Locate the cell with the specified text and output its (x, y) center coordinate. 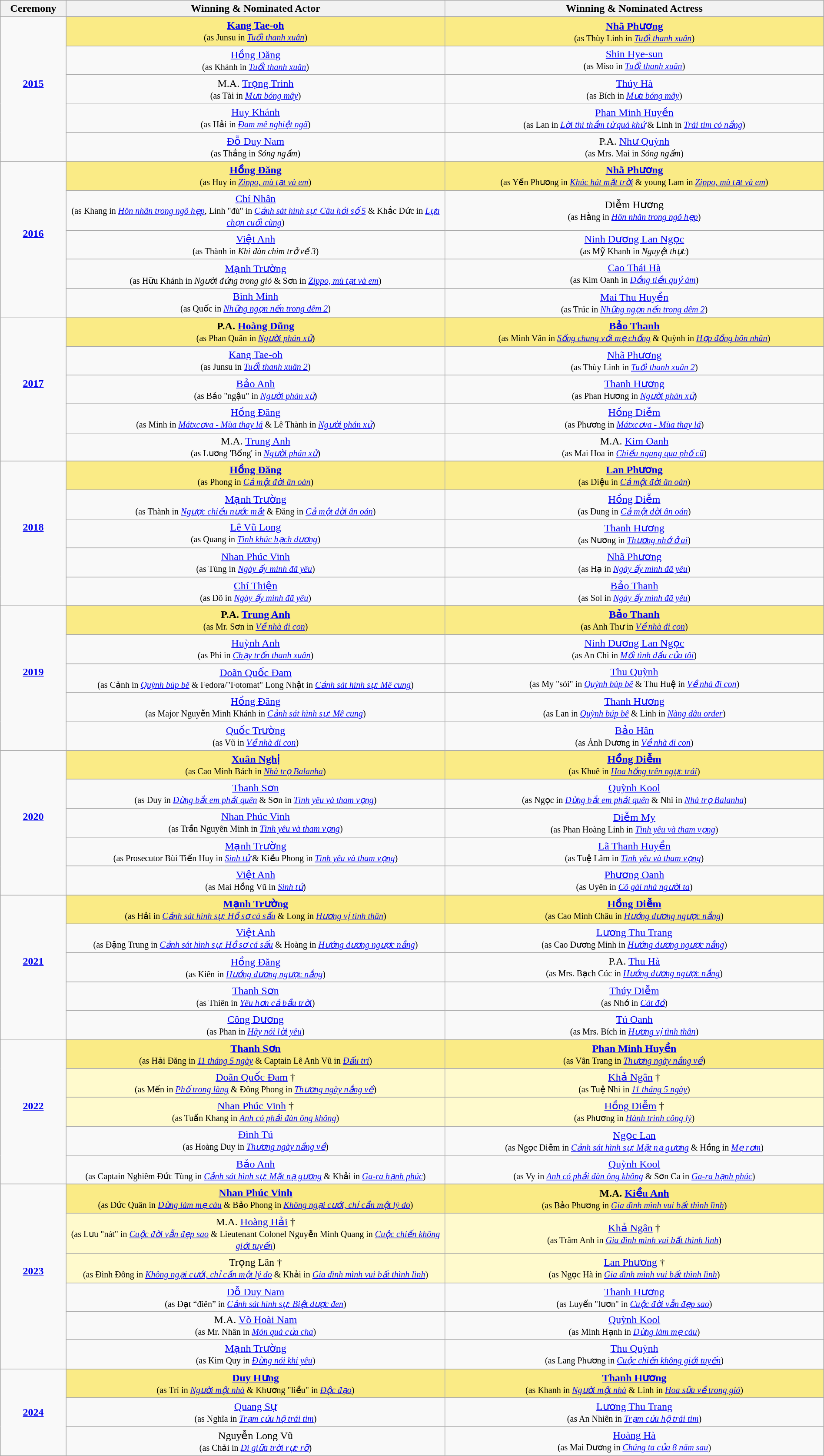
2022 (33, 1111)
Mạnh Trường (as Kim Quy in Đừng nói khi yêu) (256, 1355)
Thanh Hương (as Luyến "lươn" in Cuộc đời vẫn đẹp sao) (635, 1297)
Thanh Hương (as Lan in Quỳnh búp bê & Linh in Nàng dâu order) (635, 707)
Quang Sự (as Nghĩa in Trạm cứu hộ trái tim) (256, 1412)
Bảo Thanh (as Anh Thư in Về nhà đi con) (635, 620)
Nguyễn Long Vũ (as Chải in Đi giữa trời rực rỡ) (256, 1441)
Winning & Nominated Actress (635, 9)
P.A. Trung Anh (as Mr. Sơn in Về nhà đi con) (256, 620)
Chí Nhân (as Khang in Hôn nhân trong ngõ hẹp, Linh "đù" in Cảnh sát hình sự: Câu hỏi số 5 & Khắc Đức in Lựa chọn cuối cùng) (256, 210)
Kang Tae-oh (as Junsu in Tuổi thanh xuân) (256, 31)
Bảo Thanh (as Minh Vân in Sống chung với mẹ chồng & Quỳnh in Hợp đồng hôn nhân) (635, 332)
Tú Oanh (as Mrs. Bích in Hương vị tình thân) (635, 1025)
Phan Minh Huyền (as Lan in Lời thì thầm từ quá khứ & Linh in Trái tim có nắng) (635, 118)
Nhan Phúc Vinh (as Tùng in Ngày ấy mình đã yêu) (256, 562)
Mạnh Trường (as Thành in Ngược chiều nước mắt & Đăng in Cả một đời ân oán) (256, 505)
Phương Oanh (as Uyên in Cô gái nhà người ta) (635, 880)
Bảo Hân (as Ánh Dương in Về nhà đi con) (635, 736)
Trọng Lân † (as Đình Đông in Không ngại cưới, chỉ cần một lý do & Khải in Gia đình mình vui bất thình lình) (256, 1268)
Hồng Diễm † (as Phương in Hành trình công lý) (635, 1112)
Khả Ngân † (as Trâm Anh in Gia đình mình vui bất thình lình) (635, 1234)
Mai Thu Huyền (as Trúc in Những ngọn nến trong đêm 2) (635, 302)
Xuân Nghị (as Cao Minh Bách in Nhà trọ Balanha) (256, 765)
Huy Khánh (as Hải in Đam mê nghiệt ngã) (256, 118)
Bình Minh (as Quốc in Những ngọn nến trong đêm 2) (256, 302)
2020 (33, 823)
Việt Anh (as Thành in Khi đàn chim trở về 3) (256, 245)
Thúy Hà (as Bích in Mưa bóng mây) (635, 90)
Mạnh Trường (as Hải in Cảnh sát hình sự: Hồ sơ cá sấu & Long in Hương vị tình thân) (256, 910)
Thanh Sơn (as Hải Đăng in 11 tháng 5 ngày & Captain Lê Anh Vũ in Đấu trí) (256, 1054)
Hồng Đăng (as Major Nguyễn Minh Khánh in Cảnh sát hình sự: Mê cung) (256, 707)
2015 (33, 90)
Diễm Hương (as Hằng in Hôn nhân trong ngõ hẹp) (635, 210)
Hồng Đăng (as Kiên in Hướng dương ngược nắng) (256, 967)
Quốc Trường (as Vũ in Về nhà đi con) (256, 736)
Thu Quỳnh (as Lang Phương in Cuộc chiến không giới tuyến) (635, 1355)
Hoàng Hà (as Mai Dương in Chúng ta của 8 năm sau) (635, 1441)
Quỳnh Kool (as Ngọc in Đừng bắt em phải quên & Nhi in Nhà trọ Balanha) (635, 793)
Mạnh Trường (as Hữu Khánh in Người đứng trong gió & Sơn in Zippo, mù tạt và em) (256, 274)
Ngọc Lan (as Ngọc Diễm in Cảnh sát hình sự: Mặt nạ gương & Hồng in Mẹ rơm) (635, 1141)
Hồng Đăng (as Khánh in Tuổi thanh xuân) (256, 60)
Duy Hưng (as Trí in Người một nhà & Khương "liều" in Độc đạo) (256, 1383)
P.A. Hoàng Dũng (as Phan Quân in Người phán xử) (256, 332)
Thanh Hương (as Nương in Thương nhớ ở ai) (635, 534)
Shin Hye-sun (as Miso in Tuổi thanh xuân) (635, 60)
Nhã Phương (as Thùy Linh in Tuổi thanh xuân) (635, 31)
M.A. Trung Anh (as Lương 'Bổng' in Người phán xử) (256, 447)
Kang Tae-oh (as Junsu in Tuổi thanh xuân 2) (256, 361)
Phan Minh Huyền (as Vân Trang in Thương ngày nắng về) (635, 1054)
2017 (33, 389)
Bảo Anh (as Bảo "ngậu" in Người phán xử) (256, 389)
M.A. Võ Hoài Nam (as Mr. Nhân in Món quà của cha) (256, 1326)
Diễm My (as Phan Hoàng Linh in Tình yêu và tham vọng) (635, 823)
2021 (33, 967)
Thu Quỳnh (as My "sói" in Quỳnh búp bê & Thu Huệ in Về nhà đi con) (635, 678)
Nhã Phương (as Thùy Linh in Tuổi thanh xuân 2) (635, 361)
Mạnh Trường (as Prosecutor Bùi Tiến Huy in Sinh tử & Kiều Phong in Tình yêu và tham vọng) (256, 852)
Việt Anh (as Đặng Trung in Cảnh sát hình sự: Hồ sơ cá sấu & Hoàng in Hướng dương ngược nắng) (256, 939)
Quỳnh Kool (as Minh Hạnh in Đừng làm mẹ cáu) (635, 1326)
Huỳnh Anh (as Phi in Chạy trốn thanh xuân) (256, 649)
Hồng Diễm (as Cao Minh Châu in Hướng dương ngược nắng) (635, 910)
Thanh Hương (as Phan Hương in Người phán xử) (635, 389)
Lê Vũ Long (as Quang in Tình khúc bạch dương) (256, 534)
Khả Ngân † (as Tuệ Nhi in 11 tháng 5 ngày) (635, 1083)
Winning & Nominated Actor (256, 9)
Đỗ Duy Nam (as Đạt “điên” in Cảnh sát hình sự: Biệt dược đen) (256, 1297)
Chí Thiện (as Đô in Ngày ấy mình đã yêu) (256, 592)
2019 (33, 678)
Lan Phương (as Diệu in Cả một đời ân oán) (635, 475)
Thanh Sơn (as Duy in Đừng bắt em phải quên & Sơn in Tình yêu và tham vọng) (256, 793)
Nhã Phương (as Yến Phương in Khúc hát mặt trời & young Lam in Zippo, mù tạt và em) (635, 176)
2018 (33, 534)
Công Dương (as Phan in Hãy nói lời yêu) (256, 1025)
M.A. Kiều Anh (as Bảo Phương in Gia đình mình vui bất thình lình) (635, 1198)
Lan Phương † (as Ngọc Hà in Gia đình mình vui bất thình lình) (635, 1268)
M.A. Kim Oanh (as Mai Hoa in Chiều ngang qua phố cũ) (635, 447)
Ninh Dương Lan Ngọc (as Mỹ Khanh in Nguyệt thực) (635, 245)
Lã Thanh Huyền (as Tuệ Lâm in Tình yêu và tham vọng) (635, 852)
Quỳnh Kool (as Vy in Anh có phải đàn ông không & Sơn Ca in Ga-ra hạnh phúc) (635, 1170)
Bảo Thanh (as Sol in Ngày ấy mình đã yêu) (635, 592)
Hồng Đăng (as Huy in Zippo, mù tạt và em) (256, 176)
Đỗ Duy Nam (as Thắng in Sóng ngầm) (256, 147)
Lương Thu Trang (as Cao Dương Minh in Hướng dương ngược nắng) (635, 939)
Doãn Quốc Đam † (as Mến in Phố trong làng & Đông Phong in Thương ngày nắng về) (256, 1083)
Hồng Diễm (as Dung in Cả một đời ân oán) (635, 505)
Hồng Đăng (as Minh in Mátxcơva - Mùa thay lá & Lê Thành in Người phán xử) (256, 419)
Đình Tú (as Hoàng Duy in Thương ngày nắng về) (256, 1141)
Hồng Diễm (as Khuê in Hoa hồng trên ngực trái) (635, 765)
Bảo Anh (as Captain Nghiêm Đức Tùng in Cảnh sát hình sự: Mặt nạ gương & Khải in Ga-ra hạnh phúc) (256, 1170)
Nhan Phúc Vinh (as Đức Quân in Đừng làm mẹ cáu & Bảo Phong in Không ngại cưới, chỉ cần một lý do) (256, 1198)
Doãn Quốc Đam (as Cảnh in Quỳnh búp bê & Fedora/"Fotomat" Long Nhật in Cảnh sát hình sự: Mê cung) (256, 678)
Nhã Phương (as Hạ in Ngày ấy mình đã yêu) (635, 562)
Lương Thu Trang (as An Nhiên in Trạm cứu hộ trái tim) (635, 1412)
Cao Thái Hà (as Kim Oanh in Đồng tiền quỷ ám) (635, 274)
P.A. Như Quỳnh (as Mrs. Mai in Sóng ngầm) (635, 147)
Thanh Sơn (as Thiên in Yêu hơn cả bầu trời) (256, 996)
2024 (33, 1412)
2016 (33, 239)
2023 (33, 1277)
Thúy Diễm (as Nhớ in Cát đỏ) (635, 996)
M.A. Trọng Trinh (as Tài in Mưa bóng mây) (256, 90)
P.A. Thu Hà (as Mrs. Bạch Cúc in Hướng dương ngược nắng) (635, 967)
Ceremony (33, 9)
Nhan Phúc Vinh (as Trần Nguyên Minh in Tình yêu và tham vọng) (256, 823)
Việt Anh (as Mai Hồng Vũ in Sinh tử) (256, 880)
Ninh Dương Lan Ngọc (as An Chi in Mối tình đầu của tôi) (635, 649)
Hồng Diễm (as Phương in Mátxcơva - Mùa thay lá) (635, 419)
Thanh Hương (as Khanh in Người một nhà & Linh in Hoa sữa về trong gió) (635, 1383)
Nhan Phúc Vinh † (as Tuấn Khang in Anh có phải đàn ông không) (256, 1112)
M.A. Hoàng Hải † (as Lưu "nát" in Cuộc đời vẫn đẹp sao & Lieutenant Colonel Nguyễn Minh Quang in Cuộc chiến không giới tuyến) (256, 1234)
Hồng Đăng (as Phong in Cả một đời ân oán) (256, 475)
